Find where the given text appears and provide that cell's center as (x, y) coordinate. 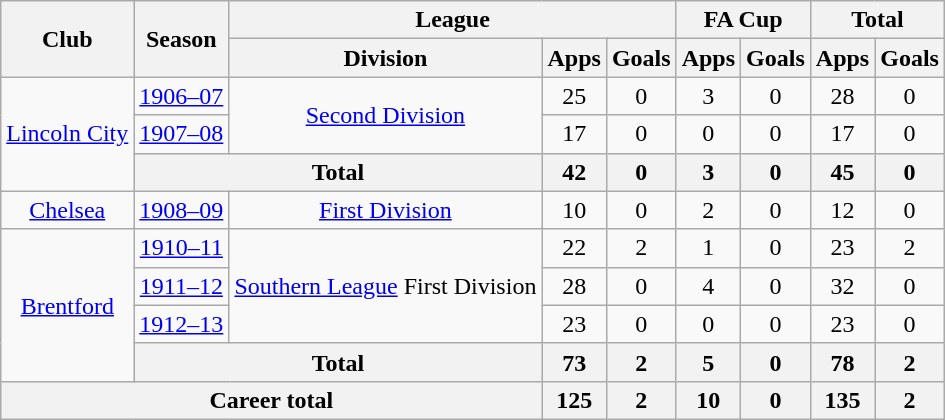
125 (574, 400)
1910–11 (182, 248)
73 (574, 362)
25 (574, 96)
5 (708, 362)
1907–08 (182, 134)
22 (574, 248)
32 (842, 286)
Chelsea (68, 210)
Division (386, 58)
Brentford (68, 305)
45 (842, 172)
42 (574, 172)
Club (68, 39)
4 (708, 286)
Career total (272, 400)
First Division (386, 210)
78 (842, 362)
135 (842, 400)
Lincoln City (68, 134)
League (452, 20)
1906–07 (182, 96)
Second Division (386, 115)
Southern League First Division (386, 286)
1 (708, 248)
Season (182, 39)
1912–13 (182, 324)
FA Cup (743, 20)
12 (842, 210)
1908–09 (182, 210)
1911–12 (182, 286)
